From the cell containing the given text, extract its center point as [X, Y] coordinate. 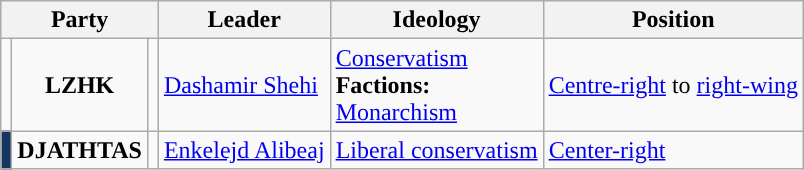
Leader [244, 20]
Enkelejd Alibeaj [244, 150]
Party [80, 20]
ConservatismFactions:Monarchism [436, 85]
Liberal conservatism [436, 150]
Position [673, 20]
Center-right [673, 150]
LZHK [80, 85]
Ideology [436, 20]
DJATHTAS [80, 150]
Dashamir Shehi [244, 85]
Centre-right to right-wing [673, 85]
